Capture the cell that displays the provided text and extract its (x, y) central coordinate. 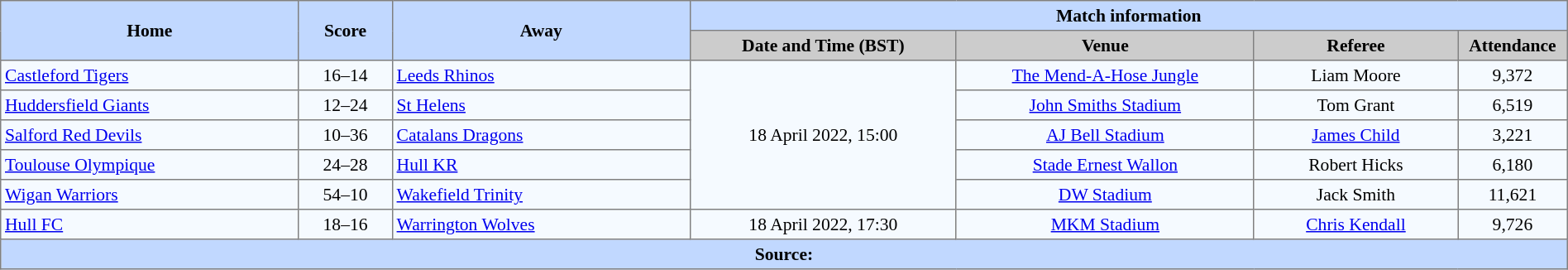
Away (541, 31)
Source: (784, 254)
Salford Red Devils (150, 135)
Stade Ernest Wallon (1105, 165)
11,621 (1513, 195)
Catalans Dragons (541, 135)
Match information (1128, 16)
16–14 (346, 75)
John Smiths Stadium (1105, 105)
Robert Hicks (1355, 165)
Liam Moore (1355, 75)
9,726 (1513, 224)
AJ Bell Stadium (1105, 135)
9,372 (1513, 75)
Tom Grant (1355, 105)
Chris Kendall (1355, 224)
Huddersfield Giants (150, 105)
6,180 (1513, 165)
Date and Time (BST) (823, 46)
Wigan Warriors (150, 195)
Jack Smith (1355, 195)
12–24 (346, 105)
18 April 2022, 17:30 (823, 224)
Leeds Rhinos (541, 75)
Attendance (1513, 46)
18 April 2022, 15:00 (823, 135)
Warrington Wolves (541, 224)
Home (150, 31)
The Mend-A-Hose Jungle (1105, 75)
Wakefield Trinity (541, 195)
Referee (1355, 46)
3,221 (1513, 135)
18–16 (346, 224)
James Child (1355, 135)
6,519 (1513, 105)
Score (346, 31)
Hull FC (150, 224)
MKM Stadium (1105, 224)
54–10 (346, 195)
10–36 (346, 135)
Toulouse Olympique (150, 165)
St Helens (541, 105)
Castleford Tigers (150, 75)
24–28 (346, 165)
Hull KR (541, 165)
Venue (1105, 46)
DW Stadium (1105, 195)
